Capture the cell that displays the provided text and extract its [x, y] central coordinate. 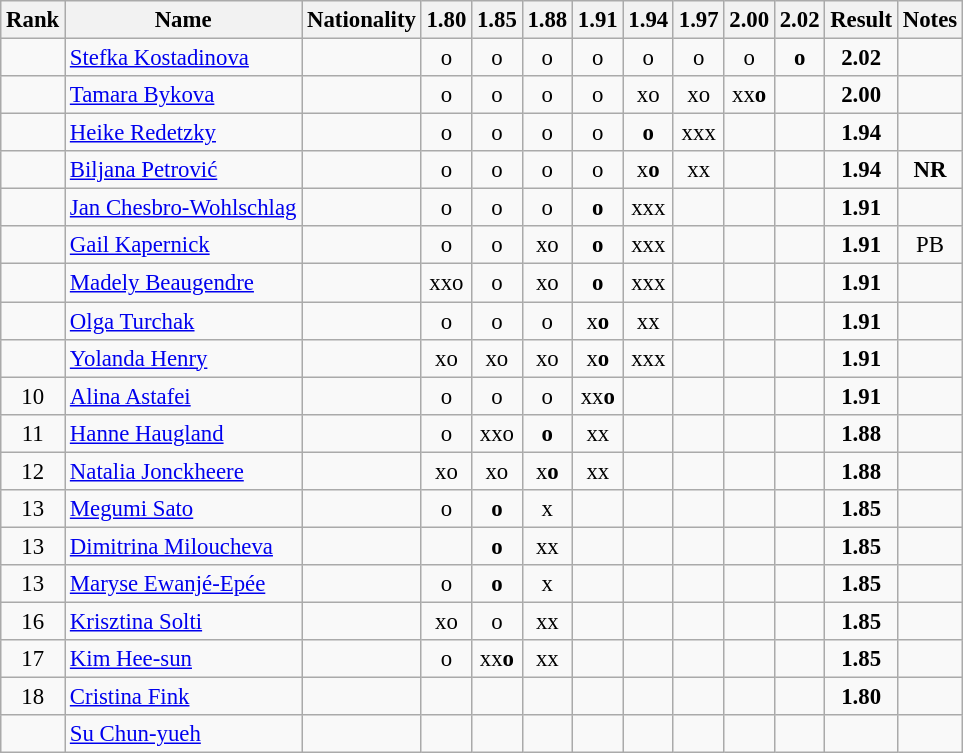
Biljana Petrović [184, 170]
Megumi Sato [184, 509]
Rank [33, 20]
Jan Chesbro-Wohlschlag [184, 208]
Olga Turchak [184, 321]
12 [33, 471]
Maryse Ewanjé-Epée [184, 584]
Heike Redetzky [184, 133]
Cristina Fink [184, 697]
Stefka Kostadinova [184, 58]
NR [930, 170]
PB [930, 245]
11 [33, 433]
Su Chun-yueh [184, 734]
Tamara Bykova [184, 95]
Result [862, 20]
18 [33, 697]
Hanne Haugland [184, 433]
Dimitrina Miloucheva [184, 546]
1.97 [698, 20]
Name [184, 20]
Nationality [362, 20]
16 [33, 621]
Madely Beaugendre [184, 283]
Notes [930, 20]
10 [33, 396]
Alina Astafei [184, 396]
Krisztina Solti [184, 621]
17 [33, 659]
Natalia Jonckheere [184, 471]
Yolanda Henry [184, 358]
Kim Hee-sun [184, 659]
Gail Kapernick [184, 245]
